Identify which cell holds the provided text, then report its (X, Y) central coordinate. 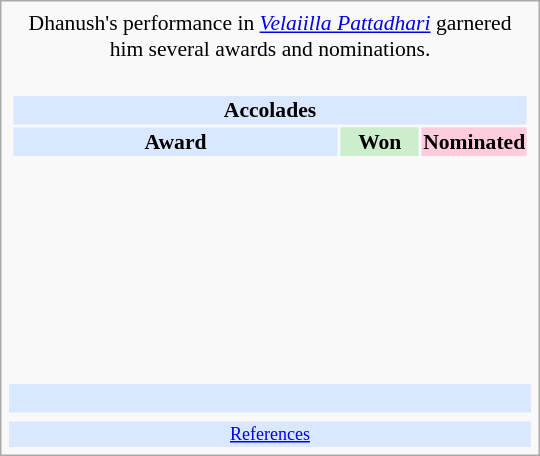
Dhanush's performance in Velaiilla Pattadhari garnered him several awards and nominations. (270, 36)
Accolades Award Won Nominated (270, 224)
Award (175, 141)
Nominated (474, 141)
References (270, 434)
Won (380, 141)
Accolades (270, 110)
